Output the [x, y] coordinate of the center of the cell containing the given text.  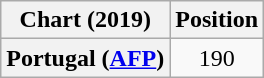
Portugal (AFP) [86, 58]
Chart (2019) [86, 20]
Position [217, 20]
190 [217, 58]
